Return the (x, y) coordinate for the center point of the cell that contains the specified text.  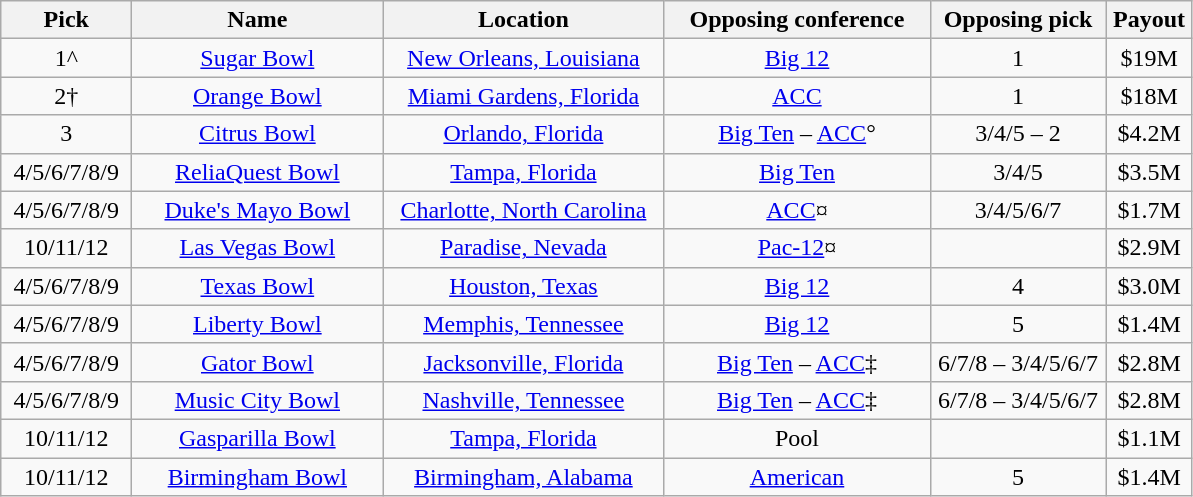
3 (66, 134)
1^ (66, 58)
Charlotte, North Carolina (524, 210)
$3.0M (1149, 286)
Opposing pick (1018, 20)
$1.7M (1149, 210)
Sugar Bowl (258, 58)
New Orleans, Louisiana (524, 58)
$4.2M (1149, 134)
Name (258, 20)
American (797, 477)
Miami Gardens, Florida (524, 96)
$3.5M (1149, 172)
$19M (1149, 58)
Big Ten (797, 172)
4 (1018, 286)
Gasparilla Bowl (258, 438)
ReliaQuest Bowl (258, 172)
2† (66, 96)
Payout (1149, 20)
Liberty Bowl (258, 324)
Orlando, Florida (524, 134)
Pac-12¤ (797, 248)
Paradise, Nevada (524, 248)
ACC (797, 96)
Texas Bowl (258, 286)
Big Ten – ACC° (797, 134)
Houston, Texas (524, 286)
Nashville, Tennessee (524, 400)
Pool (797, 438)
3/4/5 – 2 (1018, 134)
$1.1M (1149, 438)
Pick (66, 20)
Gator Bowl (258, 362)
Orange Bowl (258, 96)
Las Vegas Bowl (258, 248)
Jacksonville, Florida (524, 362)
Music City Bowl (258, 400)
Location (524, 20)
3/4/5 (1018, 172)
Memphis, Tennessee (524, 324)
Citrus Bowl (258, 134)
Duke's Mayo Bowl (258, 210)
$18M (1149, 96)
Birmingham, Alabama (524, 477)
ACC¤ (797, 210)
Birmingham Bowl (258, 477)
Opposing conference (797, 20)
3/4/5/6/7 (1018, 210)
$2.9M (1149, 248)
